For the text-containing cell, return its midpoint in [x, y] coordinate format. 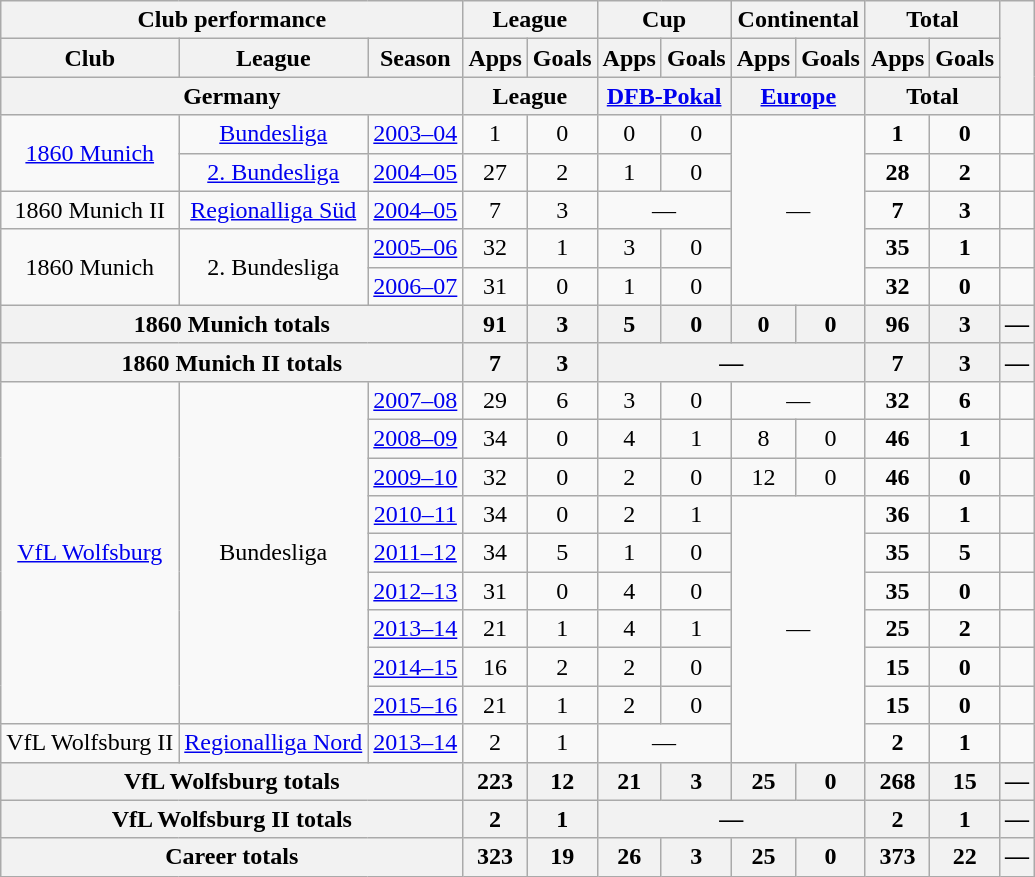
1860 Munich II [90, 210]
Regionalliga Süd [274, 210]
Club [90, 58]
1860 Munich totals [232, 324]
8 [763, 438]
2014–15 [416, 667]
2008–09 [416, 438]
Europe [798, 96]
Career totals [232, 857]
268 [897, 781]
Continental [798, 20]
Season [416, 58]
2015–16 [416, 705]
VfL Wolfsburg II [90, 743]
2007–08 [416, 400]
19 [562, 857]
2006–07 [416, 286]
29 [495, 400]
2003–04 [416, 134]
27 [495, 172]
1860 Munich II totals [232, 362]
2009–10 [416, 477]
Club performance [232, 20]
Germany [232, 96]
96 [897, 324]
Cup [664, 20]
91 [495, 324]
2011–12 [416, 553]
VfL Wolfsburg [90, 552]
DFB-Pokal [664, 96]
26 [629, 857]
373 [897, 857]
2010–11 [416, 515]
Regionalliga Nord [274, 743]
2005–06 [416, 248]
VfL Wolfsburg II totals [232, 819]
36 [897, 515]
22 [965, 857]
2012–13 [416, 591]
323 [495, 857]
VfL Wolfsburg totals [232, 781]
28 [897, 172]
16 [495, 667]
223 [495, 781]
